Find where the given text appears and provide that cell's center as (x, y) coordinate. 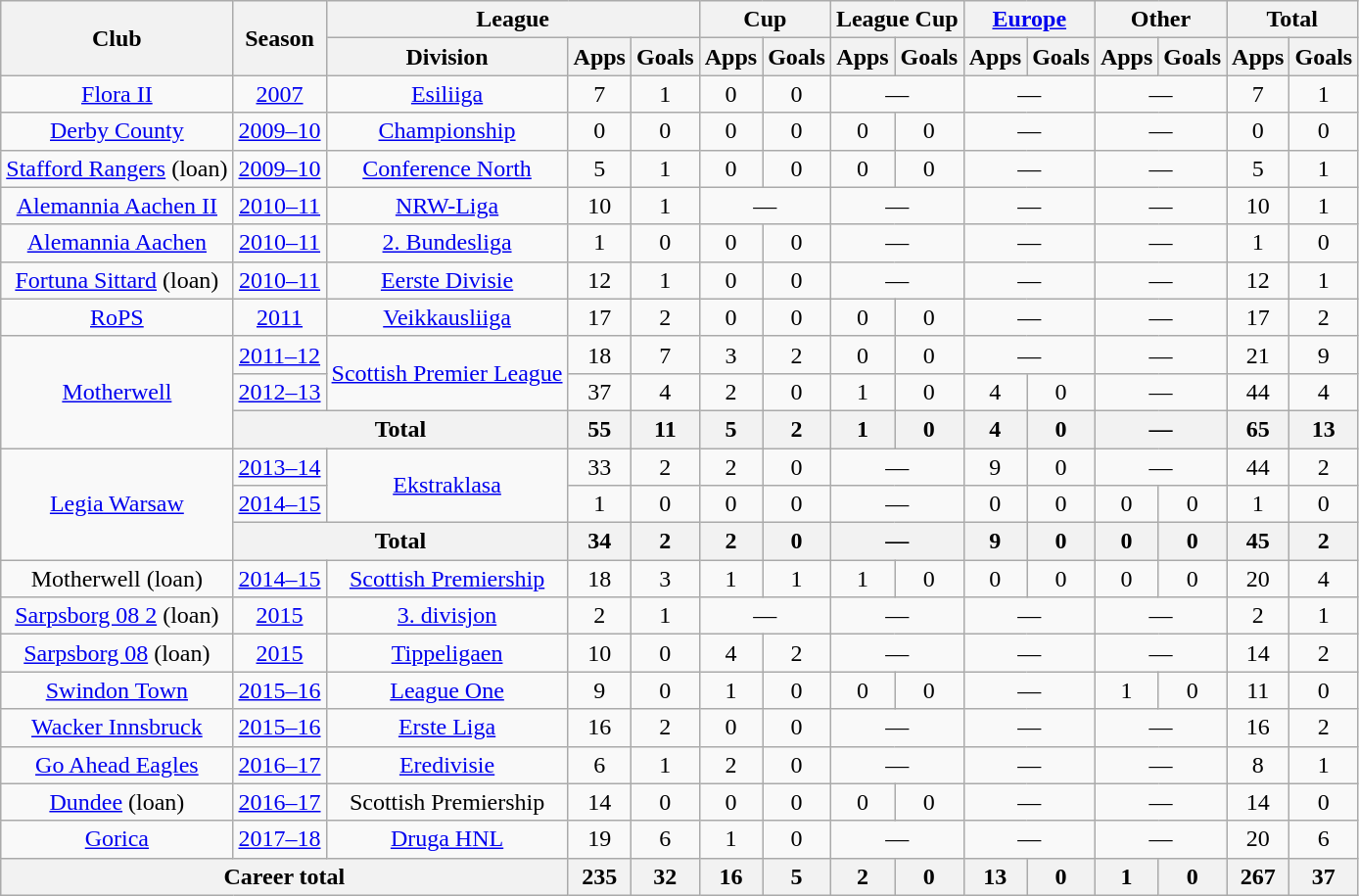
32 (665, 876)
Season (280, 38)
Europe (1029, 20)
Alemannia Aachen II (117, 206)
2011 (280, 317)
65 (1258, 429)
Go Ahead Eagles (117, 765)
NRW-Liga (446, 206)
Sarpsborg 08 (loan) (117, 653)
Championship (446, 131)
Flora II (117, 94)
Druga HNL (446, 839)
Other (1160, 20)
Erste Liga (446, 728)
2007 (280, 94)
League (513, 20)
Sarpsborg 08 2 (loan) (117, 616)
2. Bundesliga (446, 243)
2013–14 (280, 467)
Cup (765, 20)
Motherwell (117, 392)
Conference North (446, 168)
Dundee (loan) (117, 802)
Alemannia Aachen (117, 243)
267 (1258, 876)
235 (599, 876)
Esiliiga (446, 94)
Tippeligaen (446, 653)
RoPS (117, 317)
55 (599, 429)
2011–12 (280, 354)
League One (446, 690)
Derby County (117, 131)
Motherwell (loan) (117, 579)
Fortuna Sittard (loan) (117, 280)
Legia Warsaw (117, 504)
2017–18 (280, 839)
Career total (284, 876)
33 (599, 467)
34 (599, 542)
19 (599, 839)
Ekstraklasa (446, 486)
Gorica (117, 839)
21 (1258, 354)
Veikkausliiga (446, 317)
Division (446, 57)
League Cup (897, 20)
Eredivisie (446, 765)
Club (117, 38)
Stafford Rangers (loan) (117, 168)
45 (1258, 542)
3. divisjon (446, 616)
2012–13 (280, 392)
Eerste Divisie (446, 280)
Wacker Innsbruck (117, 728)
Swindon Town (117, 690)
8 (1258, 765)
Scottish Premier League (446, 373)
